Capture the cell that displays the provided text and extract its (x, y) central coordinate. 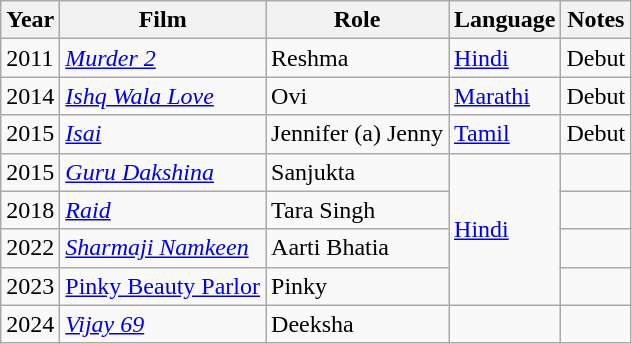
Sanjukta (358, 172)
2018 (30, 210)
Tara Singh (358, 210)
Language (505, 20)
2024 (30, 324)
Reshma (358, 58)
Jennifer (a) Jenny (358, 134)
Notes (596, 20)
2022 (30, 248)
Isai (163, 134)
Vijay 69 (163, 324)
Role (358, 20)
Ovi (358, 96)
2014 (30, 96)
Pinky Beauty Parlor (163, 286)
Tamil (505, 134)
Year (30, 20)
2023 (30, 286)
Raid (163, 210)
Murder 2 (163, 58)
Deeksha (358, 324)
Aarti Bhatia (358, 248)
Sharmaji Namkeen (163, 248)
Film (163, 20)
Pinky (358, 286)
Guru Dakshina (163, 172)
Ishq Wala Love (163, 96)
Marathi (505, 96)
2011 (30, 58)
